Determine the (X, Y) coordinate at the center of the cell enclosing the given text.  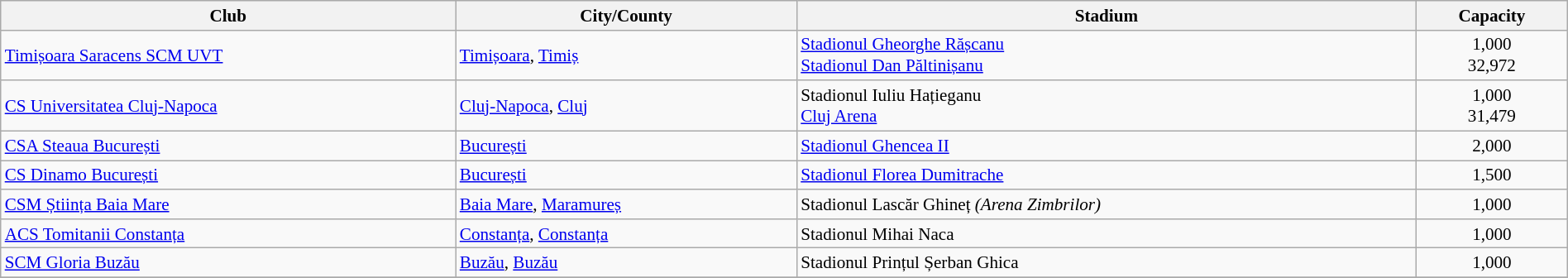
Stadionul Gheorghe Rășcanu Stadionul Dan Păltinișanu (1107, 55)
Capacity (1492, 15)
City/County (626, 15)
Stadionul Prințul Șerban Ghica (1107, 263)
1,000 31,479 (1492, 106)
CSA Steaua București (228, 146)
Stadionul Lascăr Ghineț (Arena Zimbrilor) (1107, 204)
Constanța, Constanța (626, 233)
Baia Mare, Maramureș (626, 204)
SCM Gloria Buzău (228, 263)
CSM Știința Baia Mare (228, 204)
2,000 (1492, 146)
Stadionul Florea Dumitrache (1107, 175)
1,500 (1492, 175)
Timișoara Saracens SCM UVT (228, 55)
Stadionul Mihai Naca (1107, 233)
Cluj-Napoca, Cluj (626, 106)
Stadionul Ghencea II (1107, 146)
1,000 32,972 (1492, 55)
Club (228, 15)
ACS Tomitanii Constanța (228, 233)
Stadionul Iuliu Hațieganu Cluj Arena (1107, 106)
Buzău, Buzău (626, 263)
Stadium (1107, 15)
CS Dinamo București (228, 175)
CS Universitatea Cluj-Napoca (228, 106)
Timișoara, Timiș (626, 55)
